From the cell containing the given text, extract its center point as (X, Y) coordinate. 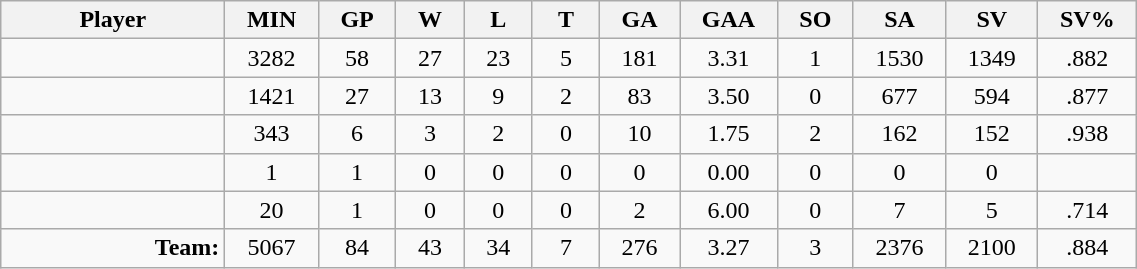
GP (357, 20)
9 (498, 96)
W (430, 20)
1530 (899, 58)
3.50 (729, 96)
GAA (729, 20)
23 (498, 58)
3282 (272, 58)
.714 (1088, 210)
3.27 (729, 248)
2100 (992, 248)
594 (992, 96)
20 (272, 210)
162 (899, 134)
5067 (272, 248)
1349 (992, 58)
1.75 (729, 134)
83 (640, 96)
343 (272, 134)
276 (640, 248)
MIN (272, 20)
T (566, 20)
13 (430, 96)
SV% (1088, 20)
1421 (272, 96)
Player (113, 20)
10 (640, 134)
L (498, 20)
58 (357, 58)
43 (430, 248)
0.00 (729, 172)
34 (498, 248)
677 (899, 96)
2376 (899, 248)
.938 (1088, 134)
.877 (1088, 96)
GA (640, 20)
.884 (1088, 248)
.882 (1088, 58)
152 (992, 134)
SV (992, 20)
6 (357, 134)
SO (815, 20)
SA (899, 20)
84 (357, 248)
6.00 (729, 210)
3.31 (729, 58)
181 (640, 58)
Team: (113, 248)
